Return the (X, Y) coordinate for the center point of the cell that contains the specified text.  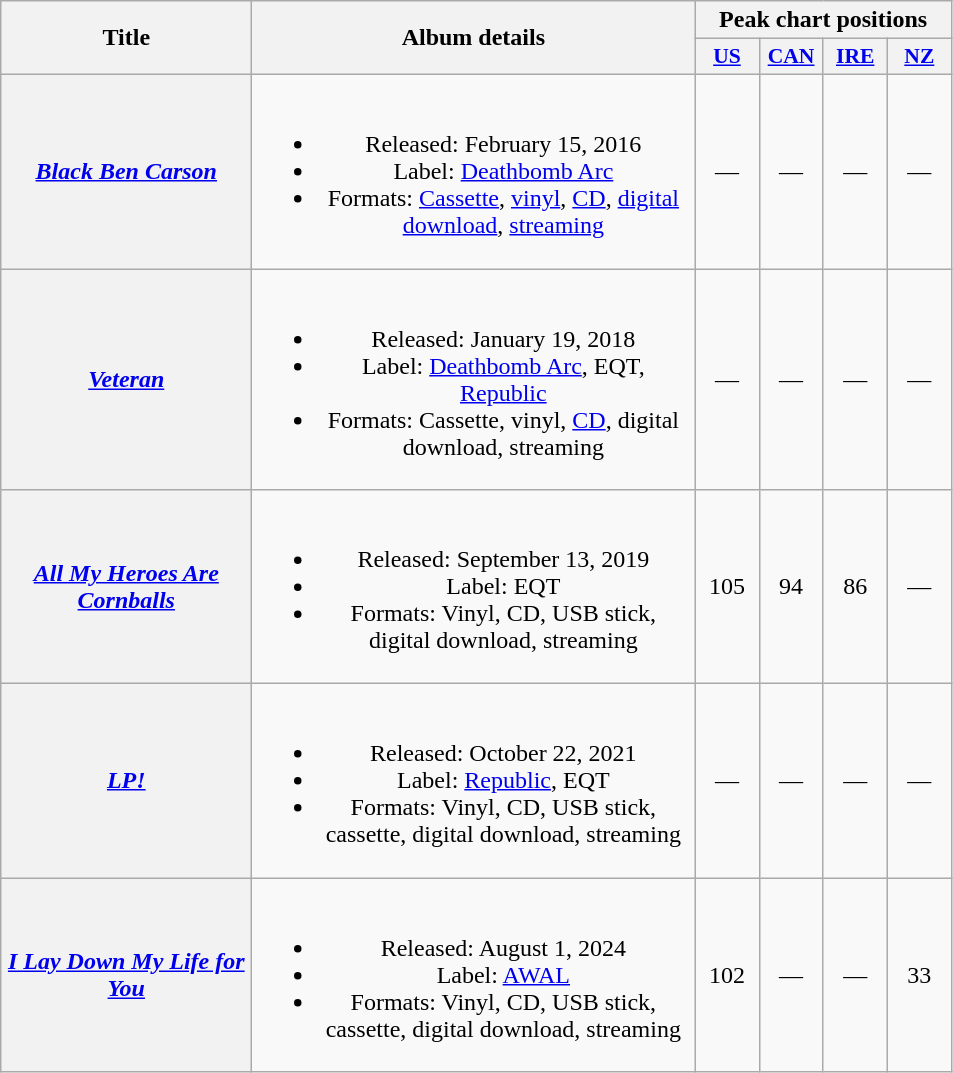
94 (791, 587)
Released: September 13, 2019Label: EQTFormats: Vinyl, CD, USB stick, digital download, streaming (474, 587)
105 (727, 587)
CAN (791, 57)
NZ (919, 57)
IRE (855, 57)
86 (855, 587)
33 (919, 975)
Black Ben Carson (126, 171)
I Lay Down My Life for You (126, 975)
All My Heroes Are Cornballs (126, 587)
Released: October 22, 2021Label: Republic, EQTFormats: Vinyl, CD, USB stick, cassette, digital download, streaming (474, 781)
Released: February 15, 2016Label: Deathbomb ArcFormats: Cassette, vinyl, CD, digital download, streaming (474, 171)
Released: August 1, 2024Label: AWALFormats: Vinyl, CD, USB stick, cassette, digital download, streaming (474, 975)
US (727, 57)
LP! (126, 781)
102 (727, 975)
Veteran (126, 378)
Title (126, 38)
Peak chart positions (823, 20)
Album details (474, 38)
Released: January 19, 2018Label: Deathbomb Arc, EQT, RepublicFormats: Cassette, vinyl, CD, digital download, streaming (474, 378)
